Find where the given text appears and provide that cell's center as [x, y] coordinate. 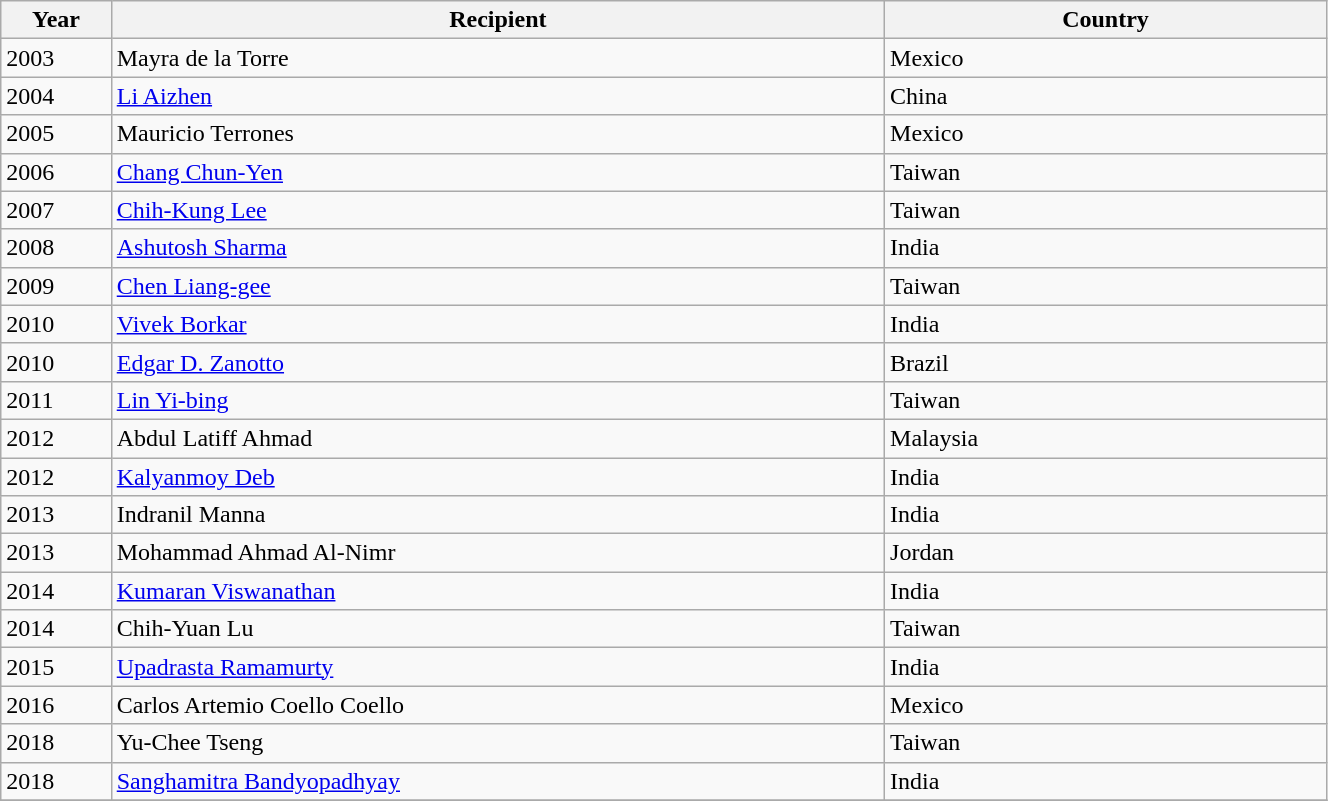
Carlos Artemio Coello Coello [498, 705]
Ashutosh Sharma [498, 248]
Chang Chun-Yen [498, 172]
Lin Yi-bing [498, 400]
Kalyanmoy Deb [498, 477]
2015 [56, 667]
Li Aizhen [498, 96]
Kumaran Viswanathan [498, 591]
2003 [56, 58]
Brazil [1106, 362]
2008 [56, 248]
Chih-Yuan Lu [498, 629]
2009 [56, 286]
Chih-Kung Lee [498, 210]
2006 [56, 172]
2005 [56, 134]
Abdul Latiff Ahmad [498, 438]
China [1106, 96]
Malaysia [1106, 438]
Mayra de la Torre [498, 58]
Mohammad Ahmad Al-Nimr [498, 553]
Indranil Manna [498, 515]
Mauricio Terrones [498, 134]
Yu-Chee Tseng [498, 743]
Year [56, 20]
Country [1106, 20]
Upadrasta Ramamurty [498, 667]
Vivek Borkar [498, 324]
Recipient [498, 20]
Chen Liang-gee [498, 286]
2007 [56, 210]
Jordan [1106, 553]
Sanghamitra Bandyopadhyay [498, 781]
Edgar D. Zanotto [498, 362]
2004 [56, 96]
2016 [56, 705]
2011 [56, 400]
